Return the (x, y) coordinate for the center point of the cell that contains the specified text.  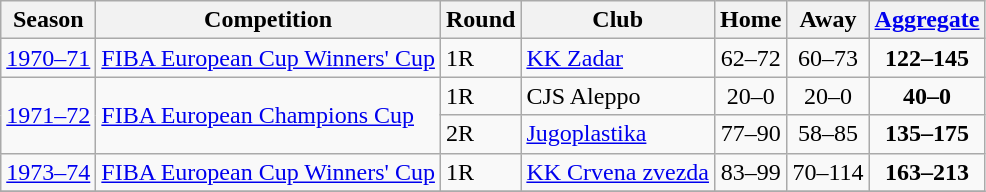
1970–71 (48, 58)
KK Zadar (618, 58)
Round (480, 20)
Away (828, 20)
40–0 (927, 96)
58–85 (828, 134)
135–175 (927, 134)
FIBA European Champions Cup (268, 115)
1973–74 (48, 172)
77–90 (751, 134)
Club (618, 20)
KK Crvena zvezda (618, 172)
Season (48, 20)
83–99 (751, 172)
Aggregate (927, 20)
122–145 (927, 58)
Competition (268, 20)
1971–72 (48, 115)
Jugoplastika (618, 134)
60–73 (828, 58)
Home (751, 20)
62–72 (751, 58)
70–114 (828, 172)
CJS Aleppo (618, 96)
2R (480, 134)
163–213 (927, 172)
